Scan for the cell matching the given text and deliver its [X, Y] coordinate at center. 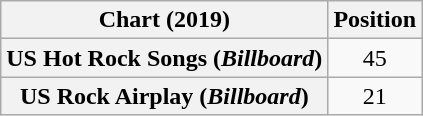
US Hot Rock Songs (Billboard) [164, 58]
21 [375, 96]
Position [375, 20]
Chart (2019) [164, 20]
45 [375, 58]
US Rock Airplay (Billboard) [164, 96]
